Extract the (x, y) coordinate from the center of the cell holding the provided text.  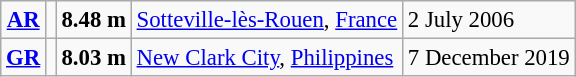
AR (24, 20)
New Clark City, Philippines (266, 58)
8.03 m (94, 58)
7 December 2019 (490, 58)
8.48 m (94, 20)
GR (24, 58)
2 July 2006 (490, 20)
Sotteville-lès-Rouen, France (266, 20)
